Capture the cell that displays the provided text and extract its [X, Y] central coordinate. 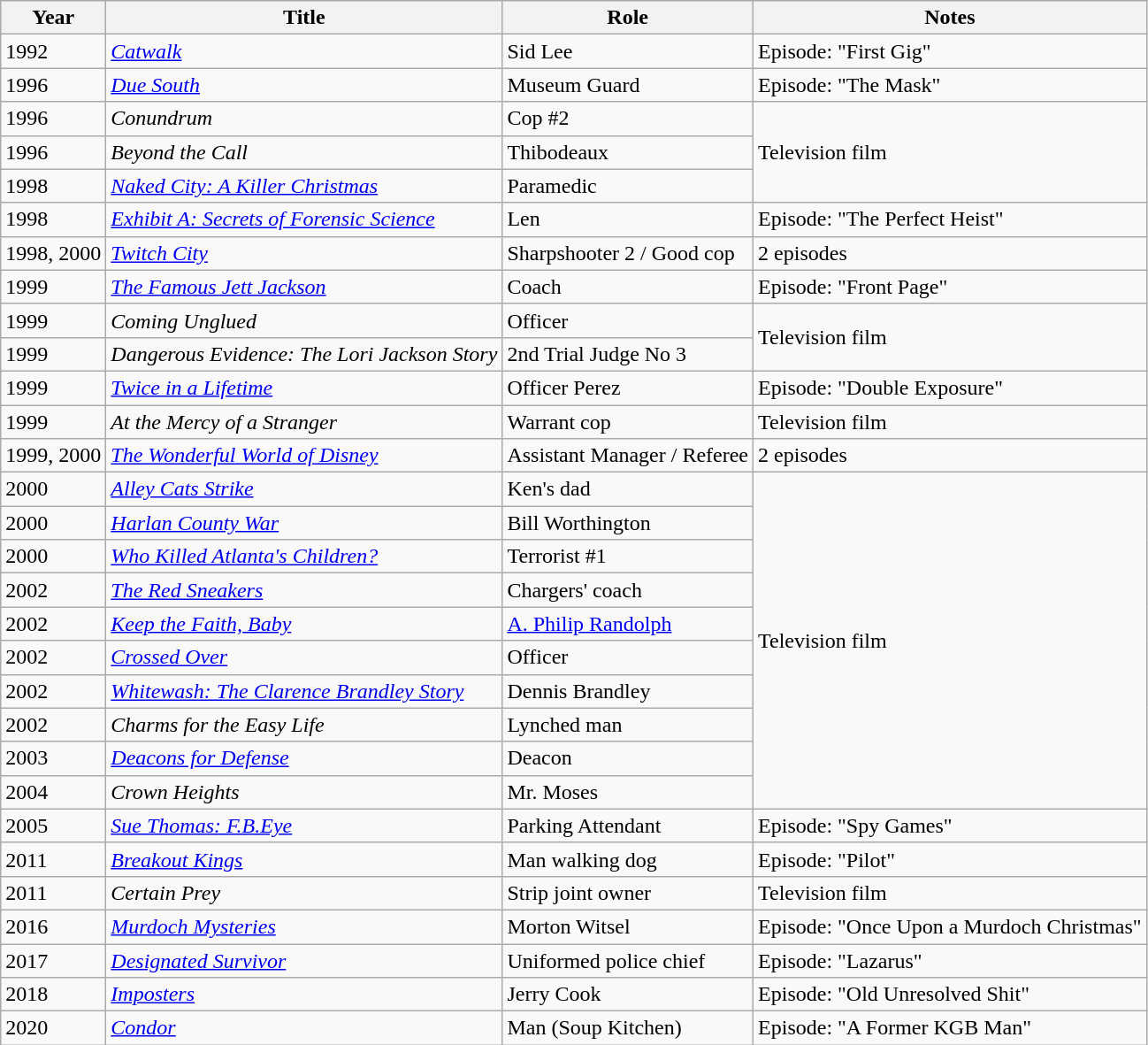
Jerry Cook [628, 995]
Warrant cop [628, 422]
Crossed Over [304, 657]
2016 [53, 926]
Episode: "Old Unresolved Shit" [950, 995]
Episode: "Double Exposure" [950, 388]
Twice in a Lifetime [304, 388]
Parking Attendant [628, 826]
Episode: "Once Upon a Murdoch Christmas" [950, 926]
Episode: "Spy Games" [950, 826]
Beyond the Call [304, 152]
1998, 2000 [53, 253]
Designated Survivor [304, 960]
Chargers' coach [628, 590]
Notes [950, 18]
Harlan County War [304, 523]
The Famous Jett Jackson [304, 287]
Uniformed police chief [628, 960]
At the Mercy of a Stranger [304, 422]
Exhibit A: Secrets of Forensic Science [304, 219]
Crown Heights [304, 792]
2005 [53, 826]
Officer Perez [628, 388]
Strip joint owner [628, 893]
Coming Unglued [304, 320]
Man walking dog [628, 859]
1992 [53, 51]
2020 [53, 1028]
Role [628, 18]
Dangerous Evidence: The Lori Jackson Story [304, 354]
Museum Guard [628, 85]
Due South [304, 85]
Breakout Kings [304, 859]
Cop #2 [628, 119]
Episode: "Lazarus" [950, 960]
Deacons for Defense [304, 758]
Keep the Faith, Baby [304, 624]
Len [628, 219]
Charms for the Easy Life [304, 725]
Title [304, 18]
Episode: "Front Page" [950, 287]
Murdoch Mysteries [304, 926]
Twitch City [304, 253]
Sharpshooter 2 / Good cop [628, 253]
Sue Thomas: F.B.Eye [304, 826]
Naked City: A Killer Christmas [304, 186]
Certain Prey [304, 893]
Paramedic [628, 186]
Episode: "First Gig" [950, 51]
2018 [53, 995]
Thibodeaux [628, 152]
Lynched man [628, 725]
Bill Worthington [628, 523]
2017 [53, 960]
Coach [628, 287]
Alley Cats Strike [304, 489]
2nd Trial Judge No 3 [628, 354]
A. Philip Randolph [628, 624]
2003 [53, 758]
Year [53, 18]
Condor [304, 1028]
Whitewash: The Clarence Brandley Story [304, 691]
Ken's dad [628, 489]
Dennis Brandley [628, 691]
Mr. Moses [628, 792]
Catwalk [304, 51]
Who Killed Atlanta's Children? [304, 557]
2004 [53, 792]
1999, 2000 [53, 456]
Assistant Manager / Referee [628, 456]
The Wonderful World of Disney [304, 456]
Episode: "The Mask" [950, 85]
Imposters [304, 995]
Episode: "A Former KGB Man" [950, 1028]
Man (Soup Kitchen) [628, 1028]
Sid Lee [628, 51]
Conundrum [304, 119]
Episode: "The Perfect Heist" [950, 219]
The Red Sneakers [304, 590]
Episode: "Pilot" [950, 859]
Terrorist #1 [628, 557]
Morton Witsel [628, 926]
Deacon [628, 758]
